Identify which cell holds the provided text, then report its (X, Y) central coordinate. 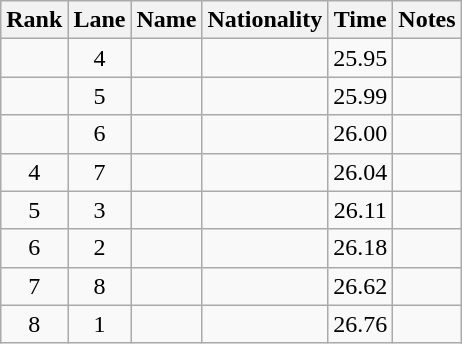
26.04 (360, 172)
Notes (427, 20)
26.18 (360, 248)
26.11 (360, 210)
Time (360, 20)
25.95 (360, 58)
26.62 (360, 286)
26.00 (360, 134)
26.76 (360, 324)
1 (100, 324)
2 (100, 248)
25.99 (360, 96)
Nationality (265, 20)
Lane (100, 20)
Rank (34, 20)
Name (166, 20)
3 (100, 210)
